Determine the [x, y] coordinate at the center of the cell enclosing the given text.  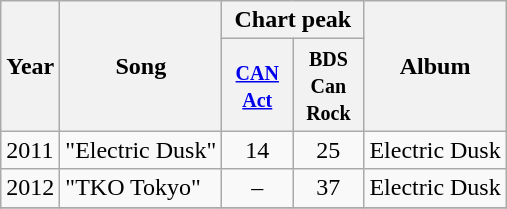
2012 [30, 188]
2011 [30, 150]
14 [258, 150]
BDS Can Rock [328, 85]
"Electric Dusk" [141, 150]
CANAct [258, 85]
– [258, 188]
37 [328, 188]
25 [328, 150]
Song [141, 66]
Chart peak [293, 20]
Album [435, 66]
Year [30, 66]
"TKO Tokyo" [141, 188]
